Provide the [X, Y] coordinate of the cell's center where the given text is located.  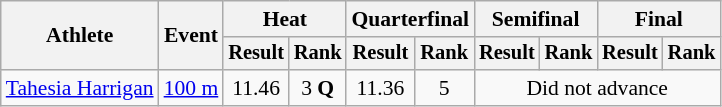
Final [658, 19]
11.46 [256, 88]
11.36 [380, 88]
100 m [192, 88]
Tahesia Harrigan [80, 88]
Quarterfinal [410, 19]
5 [444, 88]
3 Q [318, 88]
Heat [284, 19]
Event [192, 36]
Athlete [80, 36]
Semifinal [536, 19]
Did not advance [597, 88]
